Pinpoint the cell where the given text exists, returning its (X, Y) midpoint coordinate. 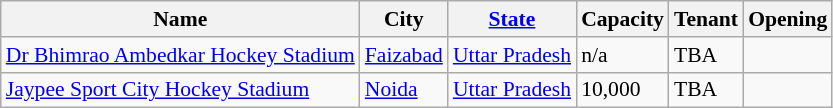
City (404, 19)
n/a (622, 55)
Jaypee Sport City Hockey Stadium (180, 90)
Dr Bhimrao Ambedkar Hockey Stadium (180, 55)
10,000 (622, 90)
Capacity (622, 19)
Opening (788, 19)
Faizabad (404, 55)
State (512, 19)
Tenant (706, 19)
Name (180, 19)
Noida (404, 90)
